Find where the given text appears and provide that cell's center as (x, y) coordinate. 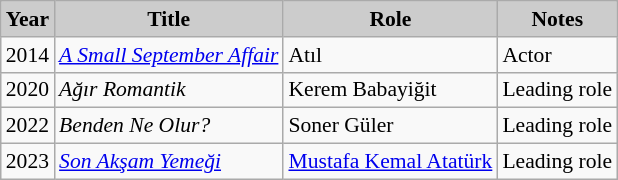
Actor (557, 55)
Title (168, 19)
Benden Ne Olur? (168, 126)
2020 (28, 90)
Soner Güler (390, 126)
2014 (28, 55)
Role (390, 19)
Year (28, 19)
Son Akşam Yemeği (168, 162)
A Small September Affair (168, 55)
Kerem Babayiğit (390, 90)
2023 (28, 162)
Ağır Romantik (168, 90)
Atıl (390, 55)
Notes (557, 19)
2022 (28, 126)
Mustafa Kemal Atatürk (390, 162)
